Provide the [X, Y] coordinate of the cell's center where the given text is located.  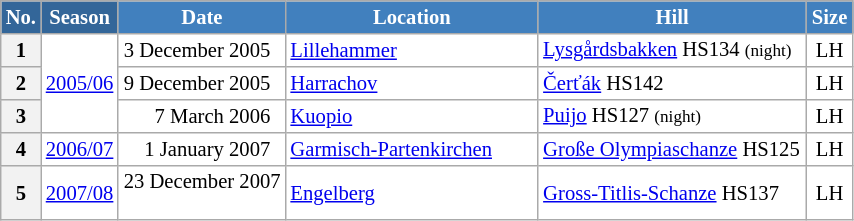
Garmisch-Partenkirchen [412, 148]
1 [21, 50]
Harrachov [412, 82]
2005/06 [80, 83]
2 [21, 82]
Gross-Titlis-Schanze HS137 [672, 192]
No. [21, 16]
Date [202, 16]
4 [21, 148]
Große Olympiaschanze HS125 [672, 148]
2007/08 [80, 192]
Size [830, 16]
9 December 2005 [202, 82]
1 January 2007 [202, 148]
Season [80, 16]
7 March 2006 [202, 116]
3 [21, 116]
3 December 2005 [202, 50]
Lillehammer [412, 50]
Puijo HS127 (night) [672, 116]
2006/07 [80, 148]
Čerťák HS142 [672, 82]
Kuopio [412, 116]
Lysgårdsbakken HS134 (night) [672, 50]
Hill [672, 16]
Engelberg [412, 192]
23 December 2007 [202, 192]
5 [21, 192]
Location [412, 16]
